Find where the given text appears and provide that cell's center as (X, Y) coordinate. 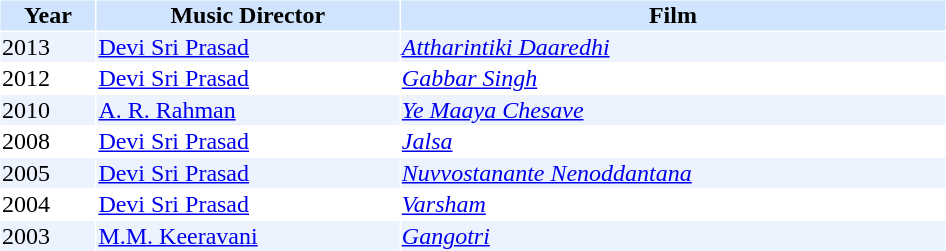
2003 (48, 236)
2005 (48, 173)
Gangotri (672, 236)
Gabbar Singh (672, 79)
2010 (48, 110)
A. R. Rahman (248, 110)
2004 (48, 205)
Attharintiki Daaredhi (672, 47)
Nuvvostanante Nenoddantana (672, 173)
Year (48, 15)
2012 (48, 79)
2013 (48, 47)
Varsham (672, 205)
Jalsa (672, 141)
Film (672, 15)
Music Director (248, 15)
2008 (48, 141)
M.M. Keeravani (248, 236)
Ye Maaya Chesave (672, 110)
